Pinpoint the cell where the given text exists, returning its [x, y] midpoint coordinate. 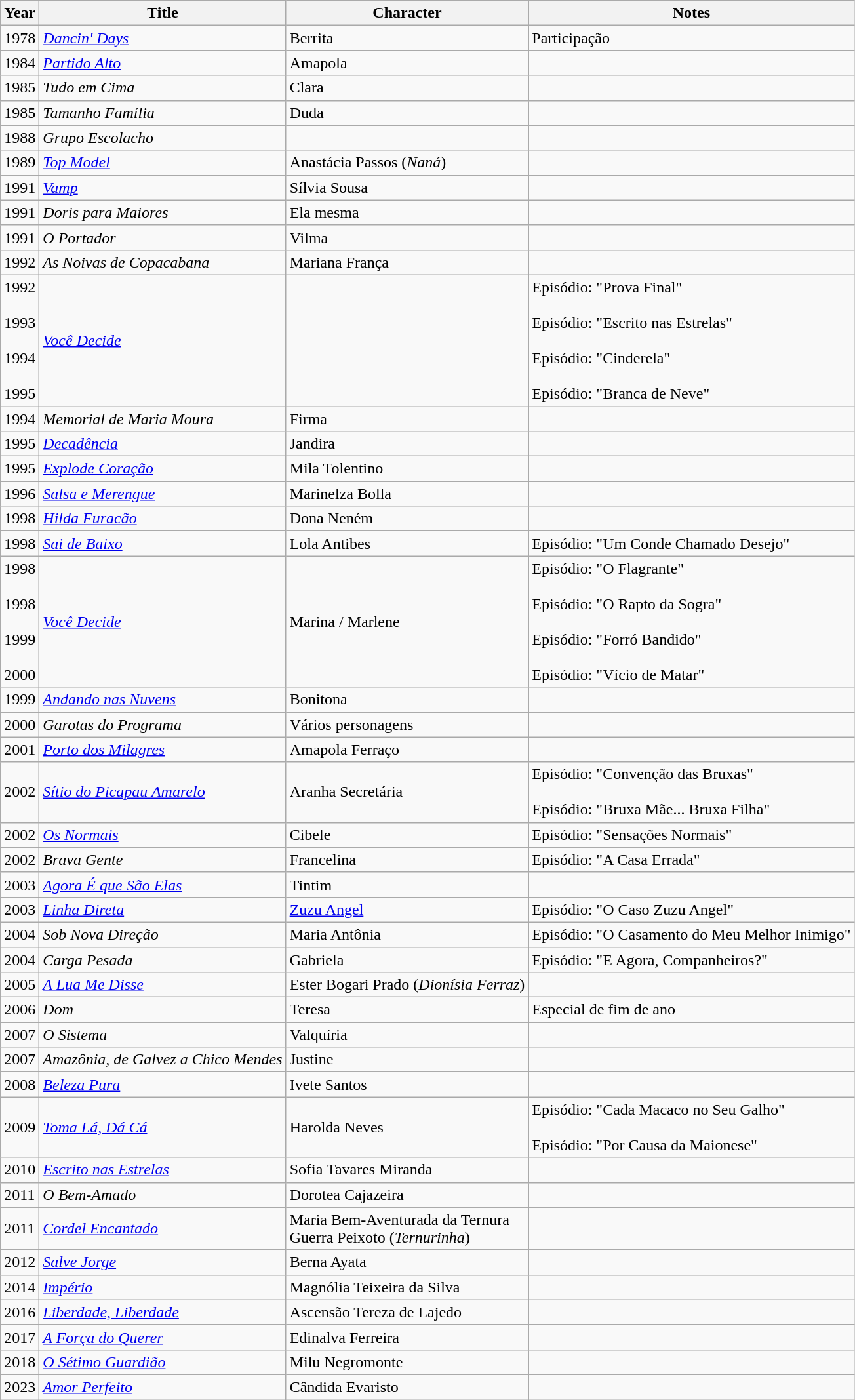
Agora É que São Elas [163, 885]
Zuzu Angel [407, 910]
Jandira [407, 444]
Year [20, 13]
Sofia Tavares Miranda [407, 1170]
2012 [20, 1262]
1998199819992000 [20, 622]
O Sistema [163, 1035]
Participação [691, 38]
A Lua Me Disse [163, 985]
Andando nas Nuvens [163, 700]
Mariana França [407, 262]
Amapola Ferraço [407, 750]
Maria Bem-Aventurada da TernuraGuerra Peixoto (Ternurinha) [407, 1229]
2016 [20, 1312]
2000 [20, 725]
Firma [407, 419]
Milu Negromonte [407, 1362]
2023 [20, 1387]
Carga Pesada [163, 959]
Lola Antibes [407, 544]
Os Normais [163, 835]
A Força do Querer [163, 1337]
Brava Gente [163, 860]
Tudo em Cima [163, 88]
Sob Nova Direção [163, 934]
1999 [20, 700]
2017 [20, 1337]
Francelina [407, 860]
2018 [20, 1362]
Episódio: "E Agora, Companheiros?" [691, 959]
Liberdade, Liberdade [163, 1312]
Dom [163, 1010]
2009 [20, 1127]
Tintim [407, 885]
Doris para Maiores [163, 212]
1996 [20, 494]
Vamp [163, 188]
Anastácia Passos (Naná) [407, 163]
Marinelza Bolla [407, 494]
Ester Bogari Prado (Dionísia Ferraz) [407, 985]
Garotas do Programa [163, 725]
Salsa e Merengue [163, 494]
Bonitona [407, 700]
Dancin' Days [163, 38]
Tamanho Família [163, 113]
Sai de Baixo [163, 544]
Gabriela [407, 959]
O Bem-Amado [163, 1195]
Dorotea Cajazeira [407, 1195]
Ascensão Tereza de Lajedo [407, 1312]
Justine [407, 1060]
Top Model [163, 163]
Episódio: "O Flagrante" Episódio: "O Rapto da Sogra" Episódio: "Forró Bandido" Episódio: "Vício de Matar" [691, 622]
Vilma [407, 237]
2006 [20, 1010]
1988 [20, 138]
Episódio: "O Casamento do Meu Melhor Inimigo" [691, 934]
Episódio: "Convenção das Bruxas" Episódio: "Bruxa Mãe... Bruxa Filha" [691, 792]
Magnólia Teixeira da Silva [407, 1287]
Cândida Evaristo [407, 1387]
Hilda Furacão [163, 519]
Memorial de Maria Moura [163, 419]
Salve Jorge [163, 1262]
Episódio: "O Caso Zuzu Angel" [691, 910]
O Portador [163, 237]
Duda [407, 113]
Cordel Encantado [163, 1229]
Title [163, 13]
Explode Coração [163, 469]
O Sétimo Guardião [163, 1362]
Episódio: "Prova Final" Episódio: "Escrito nas Estrelas" Episódio: "Cinderela" Episódio: "Branca de Neve" [691, 340]
Edinalva Ferreira [407, 1337]
Maria Antônia [407, 934]
1992199319941995 [20, 340]
Episódio: "Um Conde Chamado Desejo" [691, 544]
1984 [20, 63]
1992 [20, 262]
2005 [20, 985]
2008 [20, 1085]
2001 [20, 750]
Mila Tolentino [407, 469]
Teresa [407, 1010]
Harolda Neves [407, 1127]
Valquíria [407, 1035]
1989 [20, 163]
Ela mesma [407, 212]
Império [163, 1287]
1978 [20, 38]
Berna Ayata [407, 1262]
Berrita [407, 38]
Vários personagens [407, 725]
Toma Lá, Dá Cá [163, 1127]
Cibele [407, 835]
Episódio: "A Casa Errada" [691, 860]
Episódio: "Cada Macaco no Seu Galho" Episódio: "Por Causa da Maionese" [691, 1127]
Sílvia Sousa [407, 188]
Escrito nas Estrelas [163, 1170]
Character [407, 13]
Marina / Marlene [407, 622]
Notes [691, 13]
Especial de fim de ano [691, 1010]
As Noivas de Copacabana [163, 262]
2014 [20, 1287]
Amazônia, de Galvez a Chico Mendes [163, 1060]
Aranha Secretária [407, 792]
Dona Neném [407, 519]
1994 [20, 419]
2010 [20, 1170]
Porto dos Milagres [163, 750]
Beleza Pura [163, 1085]
Grupo Escolacho [163, 138]
Partido Alto [163, 63]
Clara [407, 88]
Amor Perfeito [163, 1387]
Amapola [407, 63]
Decadência [163, 444]
Ivete Santos [407, 1085]
Episódio: "Sensações Normais" [691, 835]
Linha Direta [163, 910]
Sítio do Picapau Amarelo [163, 792]
